Provide the [X, Y] coordinate of the cell's center where the given text is located.  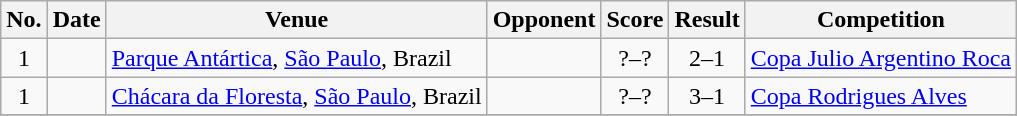
Copa Rodrigues Alves [880, 96]
Parque Antártica, São Paulo, Brazil [296, 58]
Competition [880, 20]
Result [707, 20]
Chácara da Floresta, São Paulo, Brazil [296, 96]
Score [635, 20]
Venue [296, 20]
Date [76, 20]
2–1 [707, 58]
Opponent [544, 20]
Copa Julio Argentino Roca [880, 58]
No. [24, 20]
3–1 [707, 96]
